Find where the given text appears and provide that cell's center as (x, y) coordinate. 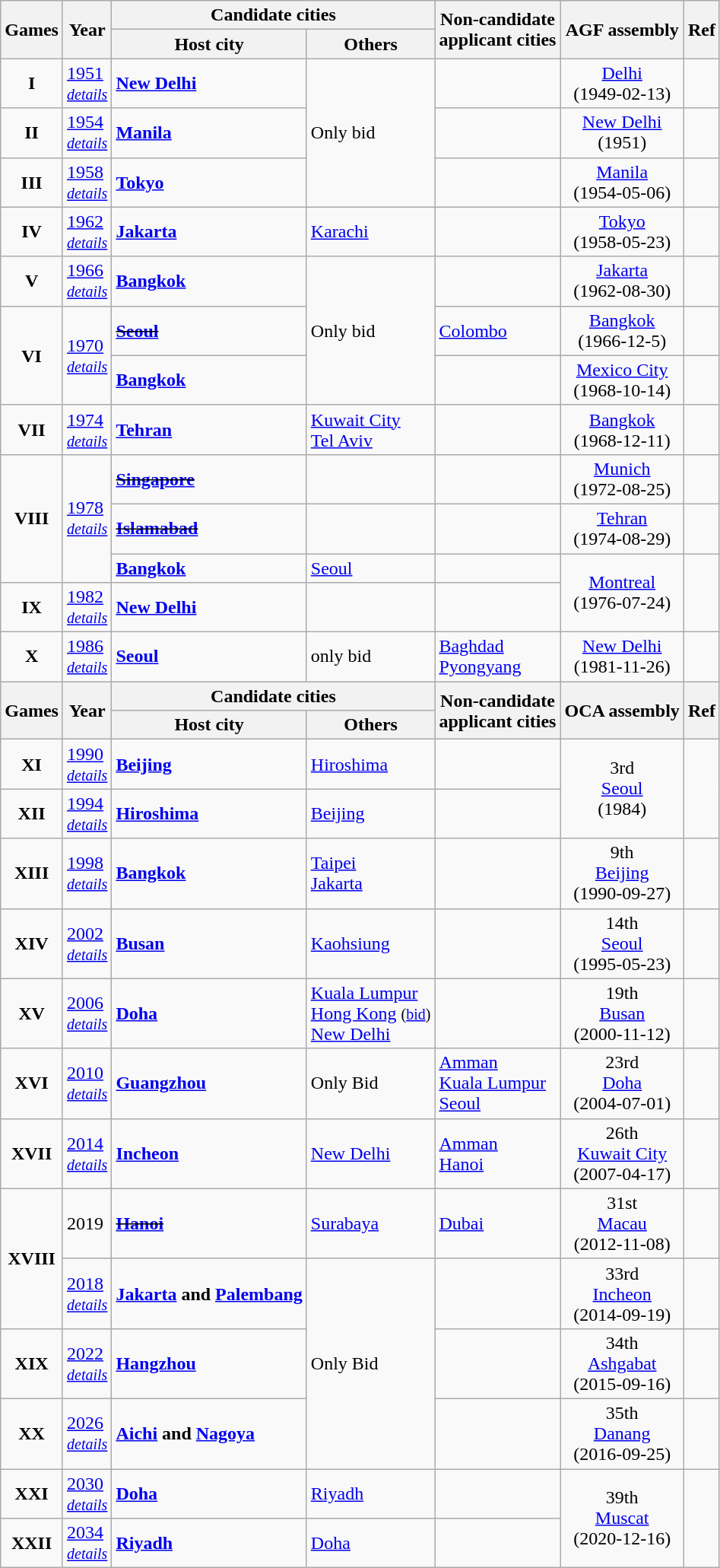
Tokyo (209, 183)
Singapore (209, 479)
OCA assembly (622, 711)
23rd Doha(2004-07-01) (622, 1083)
1990details (87, 764)
XV (32, 1013)
Jakarta and Palembang (209, 1293)
1994details (87, 814)
2026details (87, 1433)
Busan (209, 943)
Mexico City(1968-10-14) (622, 380)
1958details (87, 183)
2010details (87, 1083)
VII (32, 429)
1966details (87, 281)
only bid (371, 657)
XXI (32, 1493)
IV (32, 231)
2006details (87, 1013)
2019 (87, 1223)
2034details (87, 1543)
AGF assembly (622, 30)
2018details (87, 1293)
XIX (32, 1363)
Montreal(1976-07-24) (622, 593)
39th Muscat(2020-12-16) (622, 1518)
1978details (87, 518)
2030details (87, 1493)
Dubai (497, 1223)
1986details (87, 657)
2014details (87, 1153)
Karachi (371, 231)
Delhi(1949-02-13) (622, 84)
XVI (32, 1083)
X (32, 657)
Bangkok(1966-12-5) (622, 330)
33rd Incheon(2014-09-19) (622, 1293)
Incheon (209, 1153)
XI (32, 764)
Munich(1972-08-25) (622, 479)
14th Seoul(1995-05-23) (622, 943)
XIV (32, 943)
Jakarta (209, 231)
Amman Hanoi (497, 1153)
Manila(1954-05-06) (622, 183)
9th Beijing(1990-09-27) (622, 873)
26th Kuwait City(2007-04-17) (622, 1153)
Tokyo(1958-05-23) (622, 231)
XIII (32, 873)
XX (32, 1433)
2022details (87, 1363)
Kuwait City Tel Aviv (371, 429)
Surabaya (371, 1223)
1998details (87, 873)
XXII (32, 1543)
Aichi and Nagoya (209, 1433)
Manila (209, 132)
III (32, 183)
VIII (32, 518)
31st Macau(2012-11-08) (622, 1223)
I (32, 84)
Guangzhou (209, 1083)
Baghdad Pyongyang (497, 657)
II (32, 132)
Islamabad (209, 528)
Bangkok(1968-12-11) (622, 429)
Colombo (497, 330)
Amman Kuala Lumpur Seoul (497, 1083)
VI (32, 355)
XVIII (32, 1258)
XII (32, 814)
New Delhi(1951) (622, 132)
1962details (87, 231)
1954details (87, 132)
Jakarta(1962-08-30) (622, 281)
1982details (87, 607)
Kaohsiung (371, 943)
Kuala Lumpur Hong Kong (bid) New Delhi (371, 1013)
34th Ashgabat(2015-09-16) (622, 1363)
XVII (32, 1153)
3rd Seoul(1984) (622, 789)
Tehran (209, 429)
Hanoi (209, 1223)
1970details (87, 355)
New Delhi(1981-11-26) (622, 657)
1974details (87, 429)
Tehran(1974-08-29) (622, 528)
V (32, 281)
35th Danang(2016-09-25) (622, 1433)
Taipei Jakarta (371, 873)
IX (32, 607)
1951details (87, 84)
2002details (87, 943)
19th Busan(2000-11-12) (622, 1013)
Hangzhou (209, 1363)
